Return (x, y) of the center of cell containing provided text 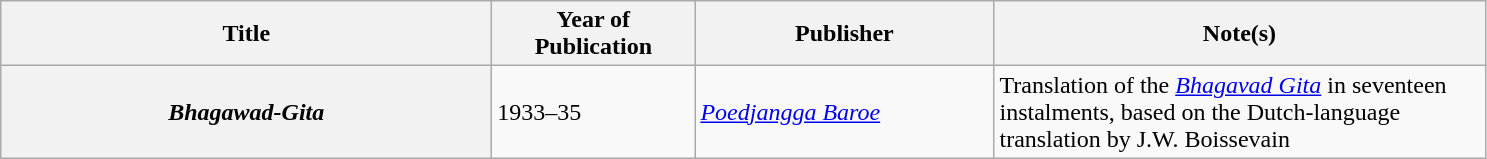
Year of Publication (594, 34)
Publisher (844, 34)
1933–35 (594, 112)
Translation of the Bhagavad Gita in seventeen instalments, based on the Dutch-language translation by J.W. Boissevain (1240, 112)
Poedjangga Baroe (844, 112)
Note(s) (1240, 34)
Title (246, 34)
Bhagawad-Gita (246, 112)
